Provide the (X, Y) coordinate of the cell's center where the given text is located.  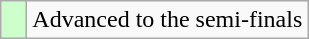
Advanced to the semi-finals (168, 20)
